Provide the (X, Y) coordinate of the cell's center where the given text is located.  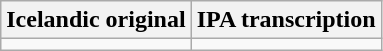
Icelandic original (96, 20)
IPA transcription (286, 20)
